Detect which cell encompasses the target text, then output its (X, Y) center coordinate. 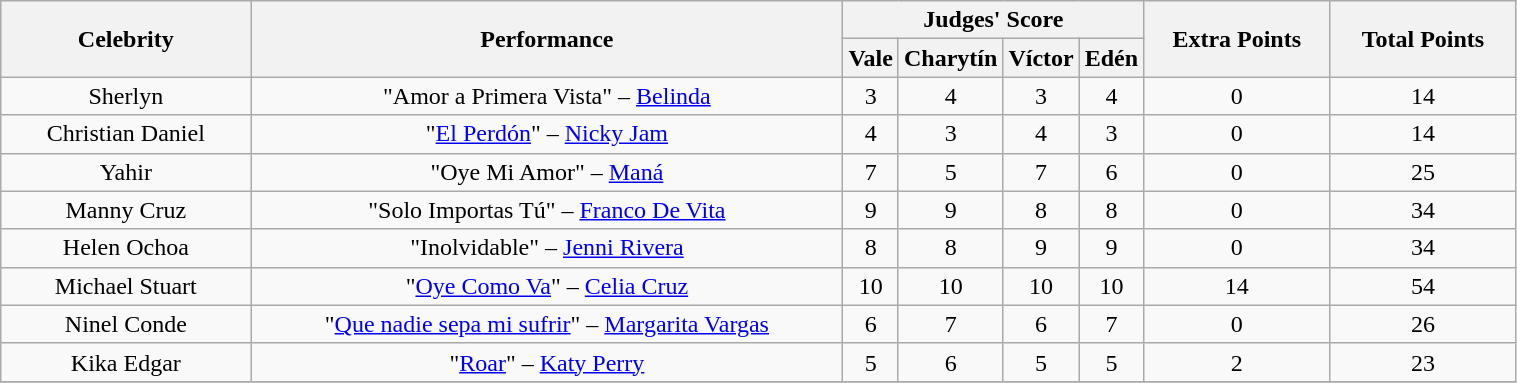
Ninel Conde (126, 324)
"Oye Como Va" – Celia Cruz (547, 286)
Kika Edgar (126, 362)
54 (1423, 286)
Celebrity (126, 39)
Víctor (1041, 58)
Yahir (126, 172)
"Que nadie sepa mi sufrir" – Margarita Vargas (547, 324)
Sherlyn (126, 96)
25 (1423, 172)
Charytín (950, 58)
"Oye Mi Amor" – Maná (547, 172)
23 (1423, 362)
"El Perdón" – Nicky Jam (547, 134)
"Inolvidable" – Jenni Rivera (547, 248)
Michael Stuart (126, 286)
Christian Daniel (126, 134)
2 (1237, 362)
Performance (547, 39)
"Solo Importas Tú" – Franco De Vita (547, 210)
Manny Cruz (126, 210)
Helen Ochoa (126, 248)
"Amor a Primera Vista" – Belinda (547, 96)
Judges' Score (994, 20)
Vale (871, 58)
Edén (1111, 58)
"Roar" – Katy Perry (547, 362)
Total Points (1423, 39)
26 (1423, 324)
Extra Points (1237, 39)
